Pinpoint the cell where the given text exists, returning its [x, y] midpoint coordinate. 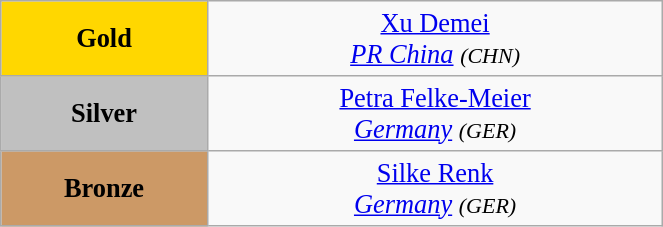
Xu DemeiPR China (CHN) [435, 38]
Silke RenkGermany (GER) [435, 188]
Gold [104, 38]
Bronze [104, 188]
Silver [104, 112]
Petra Felke-MeierGermany (GER) [435, 112]
